Capture the cell that displays the provided text and extract its [X, Y] central coordinate. 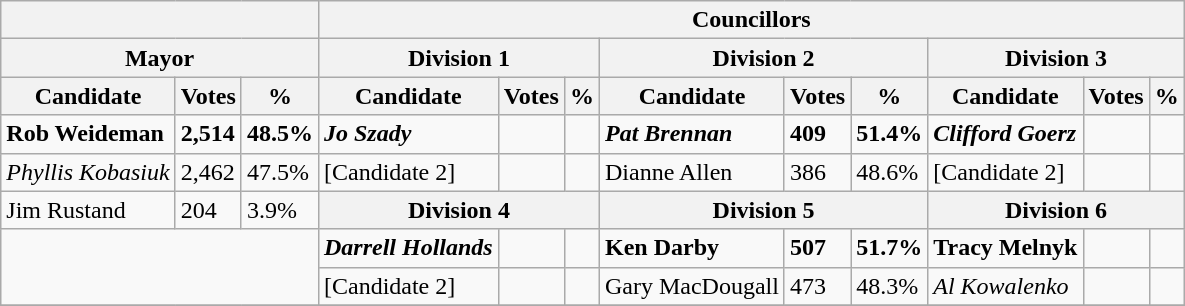
Jim Rustand [88, 210]
Al Kowalenko [1006, 286]
47.5% [280, 172]
Clifford Goerz [1006, 134]
48.3% [890, 286]
Phyllis Kobasiuk [88, 172]
Ken Darby [692, 248]
386 [817, 172]
3.9% [280, 210]
Darrell Hollands [408, 248]
Councillors [751, 20]
Rob Weideman [88, 134]
51.4% [890, 134]
Division 5 [763, 210]
2,514 [208, 134]
409 [817, 134]
51.7% [890, 248]
48.5% [280, 134]
Mayor [160, 58]
Gary MacDougall [692, 286]
507 [817, 248]
Division 2 [763, 58]
Division 3 [1056, 58]
Dianne Allen [692, 172]
Jo Szady [408, 134]
204 [208, 210]
Division 4 [458, 210]
48.6% [890, 172]
2,462 [208, 172]
Division 1 [458, 58]
473 [817, 286]
Tracy Melnyk [1006, 248]
Division 6 [1056, 210]
Pat Brennan [692, 134]
